Locate the cell with the specified text and output its (x, y) center coordinate. 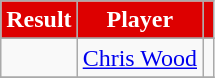
Player (140, 20)
Chris Wood (140, 58)
Result (39, 20)
